Return the (x, y) coordinate for the center point of the cell that contains the specified text.  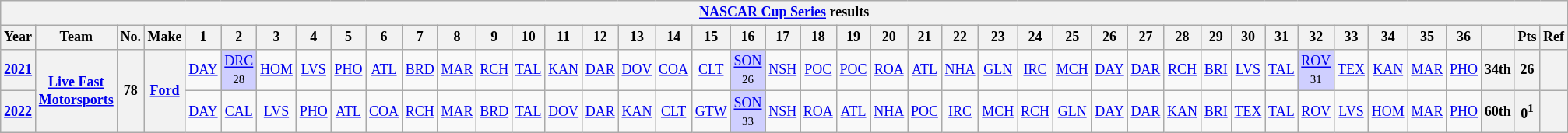
33 (1352, 37)
27 (1146, 37)
No. (131, 37)
15 (711, 37)
SON26 (747, 70)
16 (747, 37)
6 (385, 37)
8 (457, 37)
30 (1248, 37)
22 (960, 37)
60th (1498, 112)
13 (637, 37)
17 (783, 37)
34th (1498, 70)
21 (925, 37)
20 (889, 37)
25 (1072, 37)
28 (1183, 37)
10 (529, 37)
4 (313, 37)
5 (349, 37)
Pts (1528, 37)
1 (203, 37)
Live Fast Motorsports (76, 90)
78 (131, 90)
2021 (19, 70)
23 (998, 37)
2 (239, 37)
11 (564, 37)
31 (1281, 37)
14 (674, 37)
2022 (19, 112)
32 (1316, 37)
29 (1216, 37)
ROV (1316, 112)
GTW (711, 112)
18 (819, 37)
DRC28 (239, 70)
Ford (165, 90)
Year (19, 37)
35 (1427, 37)
01 (1528, 112)
Team (76, 37)
36 (1464, 37)
CAL (239, 112)
3 (277, 37)
Make (165, 37)
NASCAR Cup Series results (785, 12)
19 (853, 37)
12 (599, 37)
SON33 (747, 112)
ROV31 (1316, 70)
7 (420, 37)
Ref (1554, 37)
9 (494, 37)
24 (1035, 37)
34 (1387, 37)
